Scan for the cell matching the given text and deliver its [x, y] coordinate at center. 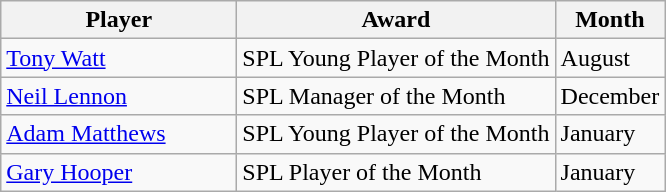
Tony Watt [119, 58]
SPL Manager of the Month [396, 96]
Gary Hooper [119, 172]
Adam Matthews [119, 134]
Award [396, 20]
Neil Lennon [119, 96]
August [610, 58]
December [610, 96]
Month [610, 20]
Player [119, 20]
SPL Player of the Month [396, 172]
